Determine the (X, Y) coordinate at the center of the cell enclosing the given text.  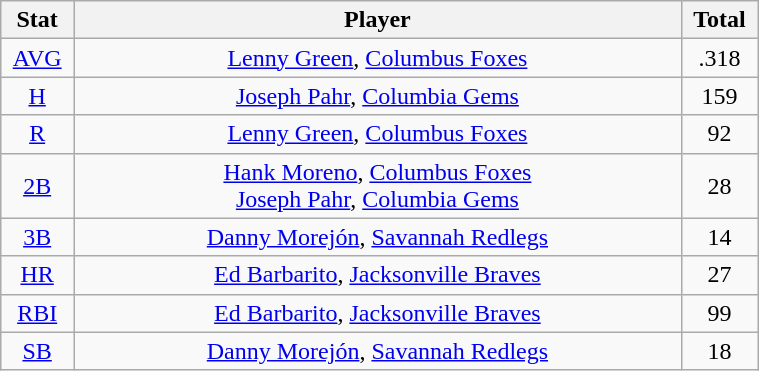
Total (719, 20)
18 (719, 351)
99 (719, 313)
92 (719, 134)
AVG (38, 58)
SB (38, 351)
27 (719, 275)
R (38, 134)
3B (38, 237)
Hank Moreno, Columbus Foxes Joseph Pahr, Columbia Gems (378, 186)
.318 (719, 58)
RBI (38, 313)
14 (719, 237)
28 (719, 186)
159 (719, 96)
Joseph Pahr, Columbia Gems (378, 96)
HR (38, 275)
Player (378, 20)
H (38, 96)
Stat (38, 20)
2B (38, 186)
